Scan for the cell matching the given text and deliver its (x, y) coordinate at center. 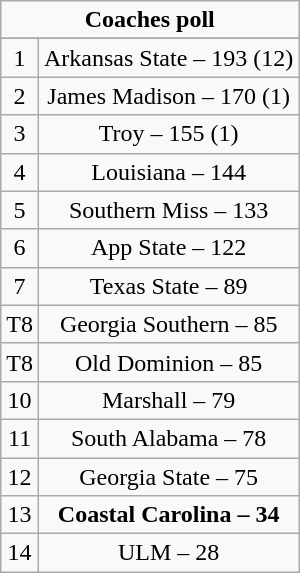
Coaches poll (150, 20)
Texas State – 89 (168, 286)
11 (20, 438)
James Madison – 170 (1) (168, 96)
10 (20, 400)
14 (20, 553)
Georgia Southern – 85 (168, 324)
3 (20, 134)
2 (20, 96)
Georgia State – 75 (168, 477)
Marshall – 79 (168, 400)
6 (20, 248)
Louisiana – 144 (168, 172)
13 (20, 515)
ULM – 28 (168, 553)
Old Dominion – 85 (168, 362)
12 (20, 477)
7 (20, 286)
App State – 122 (168, 248)
1 (20, 58)
Southern Miss – 133 (168, 210)
5 (20, 210)
Coastal Carolina – 34 (168, 515)
South Alabama – 78 (168, 438)
Troy – 155 (1) (168, 134)
4 (20, 172)
Arkansas State – 193 (12) (168, 58)
